Pinpoint the cell where the given text exists, returning its [x, y] midpoint coordinate. 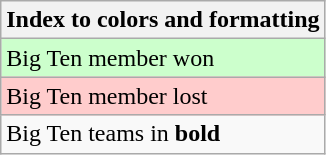
Big Ten teams in bold [163, 134]
Index to colors and formatting [163, 20]
Big Ten member lost [163, 96]
Big Ten member won [163, 58]
